Search for the cell housing the specified text and yield its [x, y] center coordinate. 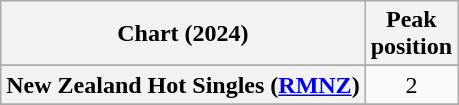
Peakposition [411, 34]
Chart (2024) [183, 34]
2 [411, 85]
New Zealand Hot Singles (RMNZ) [183, 85]
